Capture the cell that displays the provided text and extract its [x, y] central coordinate. 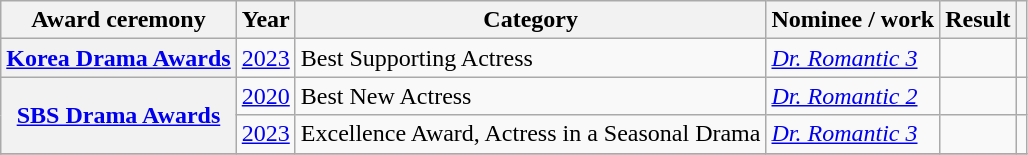
SBS Drama Awards [118, 115]
Award ceremony [118, 20]
Year [266, 20]
Best Supporting Actress [530, 58]
Korea Drama Awards [118, 58]
Category [530, 20]
Nominee / work [853, 20]
Excellence Award, Actress in a Seasonal Drama [530, 134]
Best New Actress [530, 96]
2020 [266, 96]
Dr. Romantic 2 [853, 96]
Result [978, 20]
